Provide the (X, Y) coordinate of the cell's center where the given text is located.  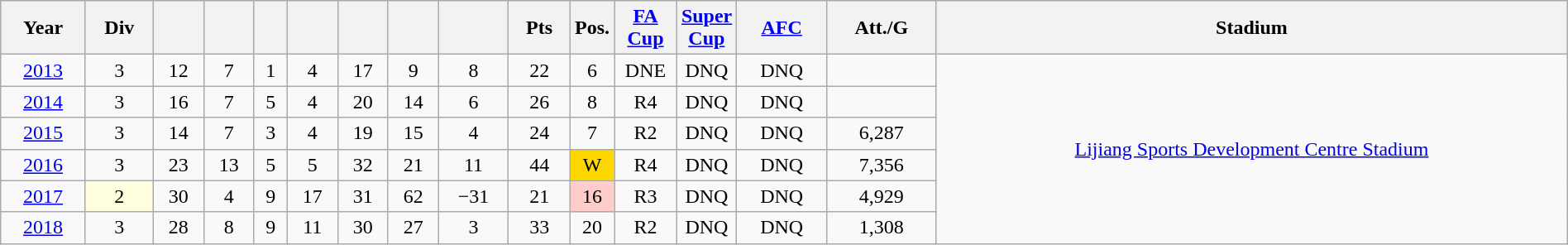
19 (362, 133)
6,287 (882, 133)
W (592, 165)
Stadium (1252, 28)
24 (539, 133)
7,356 (882, 165)
62 (414, 196)
33 (539, 228)
R3 (646, 196)
2016 (43, 165)
1,308 (882, 228)
27 (414, 228)
31 (362, 196)
Pos. (592, 28)
Year (43, 28)
2014 (43, 102)
Lijiang Sports Development Centre Stadium (1252, 149)
15 (414, 133)
DNE (646, 70)
Super Cup (706, 28)
22 (539, 70)
32 (362, 165)
1 (270, 70)
2017 (43, 196)
4,929 (882, 196)
13 (228, 165)
23 (179, 165)
2 (119, 196)
12 (179, 70)
AFC (782, 28)
2015 (43, 133)
Pts (539, 28)
2013 (43, 70)
Att./G (882, 28)
FA Cup (646, 28)
Div (119, 28)
28 (179, 228)
26 (539, 102)
−31 (473, 196)
44 (539, 165)
2018 (43, 228)
